Detect which cell encompasses the target text, then output its (X, Y) center coordinate. 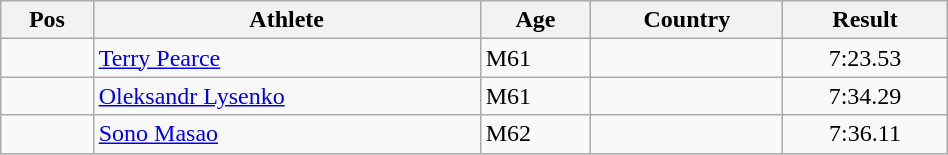
7:36.11 (865, 134)
Sono Masao (286, 134)
M62 (536, 134)
Athlete (286, 20)
Pos (47, 20)
Age (536, 20)
7:23.53 (865, 58)
7:34.29 (865, 96)
Result (865, 20)
Oleksandr Lysenko (286, 96)
Country (687, 20)
Terry Pearce (286, 58)
